Detect which cell encompasses the target text, then output its [X, Y] center coordinate. 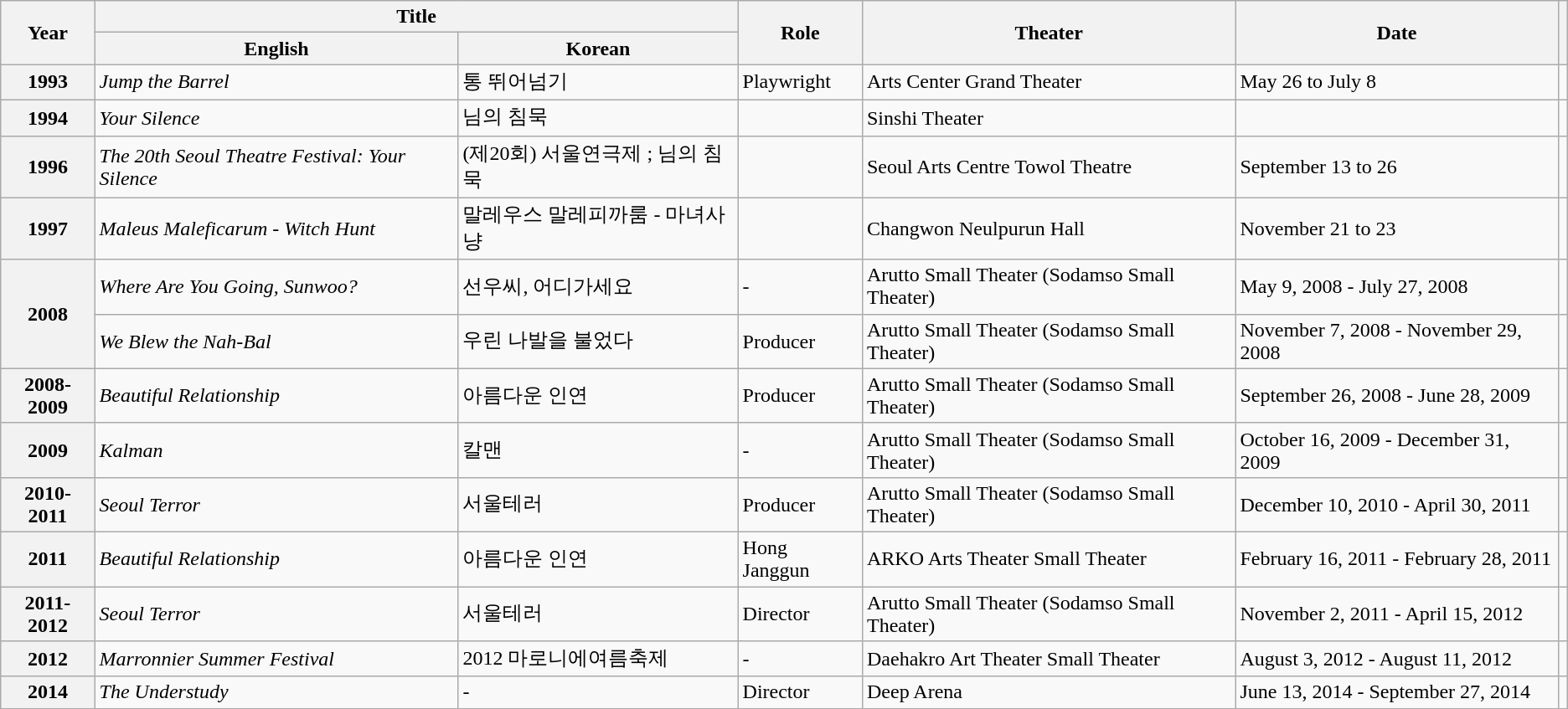
2009 [48, 450]
우린 나발을 불었다 [598, 342]
The 20th Seoul Theatre Festival: Your Silence [276, 167]
칼맨 [598, 450]
Where Are You Going, Sunwoo? [276, 286]
선우씨, 어디가세요 [598, 286]
2008 [48, 314]
English [276, 49]
2010-2011 [48, 504]
November 21 to 23 [1397, 229]
May 26 to July 8 [1397, 82]
Theater [1049, 33]
Title [416, 17]
February 16, 2011 - February 28, 2011 [1397, 559]
November 7, 2008 - November 29, 2008 [1397, 342]
1997 [48, 229]
통 뛰어넘기 [598, 82]
Jump the Barrel [276, 82]
2012 마로니에여름축제 [598, 660]
Hong Janggun [800, 559]
(제20회) 서울연극제 ; 님의 침묵 [598, 167]
Changwon Neulpurun Hall [1049, 229]
October 16, 2009 - December 31, 2009 [1397, 450]
1996 [48, 167]
2012 [48, 660]
1993 [48, 82]
ARKO Arts Theater Small Theater [1049, 559]
Maleus Maleficarum - Witch Hunt [276, 229]
2011 [48, 559]
Date [1397, 33]
Your Silence [276, 117]
Deep Arena [1049, 692]
Sinshi Theater [1049, 117]
September 13 to 26 [1397, 167]
2008-2009 [48, 395]
November 2, 2011 - April 15, 2012 [1397, 613]
1994 [48, 117]
We Blew the Nah-Bal [276, 342]
Seoul Arts Centre Towol Theatre [1049, 167]
2011-2012 [48, 613]
August 3, 2012 - August 11, 2012 [1397, 660]
Marronnier Summer Festival [276, 660]
The Understudy [276, 692]
말레우스 말레피까룸 - 마녀사냥 [598, 229]
December 10, 2010 - April 30, 2011 [1397, 504]
Playwright [800, 82]
Daehakro Art Theater Small Theater [1049, 660]
Korean [598, 49]
Year [48, 33]
2014 [48, 692]
Role [800, 33]
Arts Center Grand Theater [1049, 82]
June 13, 2014 - September 27, 2014 [1397, 692]
May 9, 2008 - July 27, 2008 [1397, 286]
님의 침묵 [598, 117]
Kalman [276, 450]
September 26, 2008 - June 28, 2009 [1397, 395]
